Output the [X, Y] coordinate of the center of the cell containing the given text.  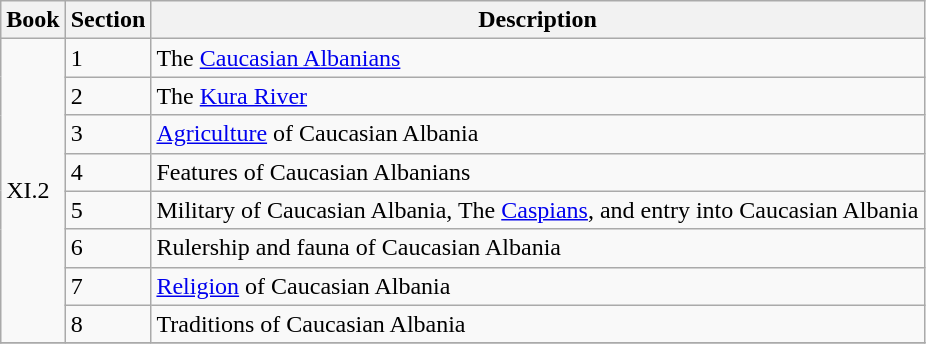
Agriculture of Caucasian Albania [538, 134]
Religion of Caucasian Albania [538, 286]
4 [108, 172]
Rulership and fauna of Caucasian Albania [538, 248]
1 [108, 58]
Section [108, 20]
The Kura River [538, 96]
2 [108, 96]
Book [33, 20]
Features of Caucasian Albanians [538, 172]
XI.2 [33, 191]
7 [108, 286]
8 [108, 324]
5 [108, 210]
The Caucasian Albanians [538, 58]
Military of Caucasian Albania, The Caspians, and entry into Caucasian Albania [538, 210]
3 [108, 134]
Description [538, 20]
Traditions of Caucasian Albania [538, 324]
6 [108, 248]
